Find where the given text appears and provide that cell's center as [x, y] coordinate. 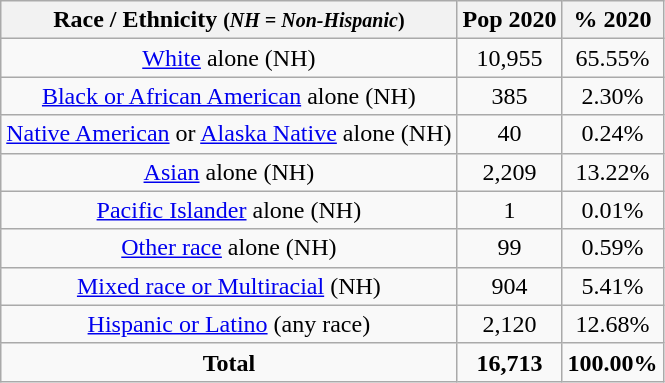
100.00% [612, 362]
White alone (NH) [229, 58]
Native American or Alaska Native alone (NH) [229, 134]
Mixed race or Multiracial (NH) [229, 286]
Pop 2020 [510, 20]
65.55% [612, 58]
40 [510, 134]
0.01% [612, 210]
Race / Ethnicity (NH = Non-Hispanic) [229, 20]
Asian alone (NH) [229, 172]
2,209 [510, 172]
99 [510, 248]
Hispanic or Latino (any race) [229, 324]
2,120 [510, 324]
5.41% [612, 286]
% 2020 [612, 20]
0.59% [612, 248]
904 [510, 286]
Other race alone (NH) [229, 248]
16,713 [510, 362]
Pacific Islander alone (NH) [229, 210]
Black or African American alone (NH) [229, 96]
12.68% [612, 324]
13.22% [612, 172]
10,955 [510, 58]
1 [510, 210]
2.30% [612, 96]
Total [229, 362]
0.24% [612, 134]
385 [510, 96]
